Extract the [X, Y] coordinate from the center of the cell holding the provided text.  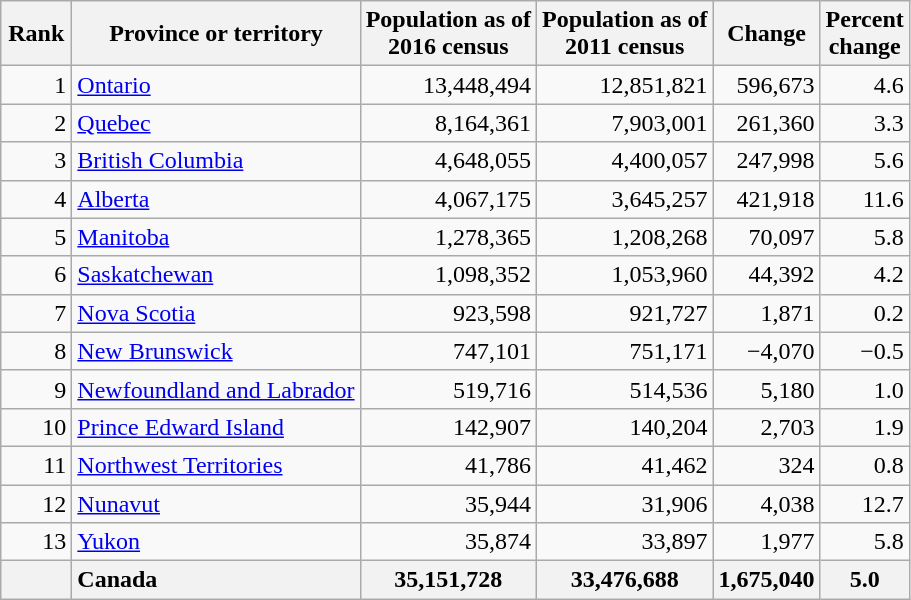
33,897 [625, 542]
7 [36, 313]
Manitoba [216, 237]
3 [36, 161]
4,648,055 [448, 161]
1,098,352 [448, 275]
35,151,728 [448, 580]
Ontario [216, 85]
1.9 [864, 427]
Rank [36, 34]
Alberta [216, 199]
9 [36, 389]
923,598 [448, 313]
Province or territory [216, 34]
747,101 [448, 351]
1,208,268 [625, 237]
Change [766, 34]
44,392 [766, 275]
−0.5 [864, 351]
5,180 [766, 389]
751,171 [625, 351]
13 [36, 542]
4,038 [766, 503]
247,998 [766, 161]
British Columbia [216, 161]
31,906 [625, 503]
5.0 [864, 580]
142,907 [448, 427]
Canada [216, 580]
Yukon [216, 542]
11.6 [864, 199]
2 [36, 123]
Percentchange [864, 34]
−4,070 [766, 351]
3.3 [864, 123]
10 [36, 427]
1,278,365 [448, 237]
13,448,494 [448, 85]
Saskatchewan [216, 275]
0.2 [864, 313]
1,977 [766, 542]
41,462 [625, 465]
35,874 [448, 542]
Nova Scotia [216, 313]
1 [36, 85]
4 [36, 199]
6 [36, 275]
Newfoundland and Labrador [216, 389]
12 [36, 503]
Northwest Territories [216, 465]
8 [36, 351]
261,360 [766, 123]
4,400,057 [625, 161]
519,716 [448, 389]
421,918 [766, 199]
Prince Edward Island [216, 427]
4,067,175 [448, 199]
514,536 [625, 389]
41,786 [448, 465]
7,903,001 [625, 123]
0.8 [864, 465]
12,851,821 [625, 85]
70,097 [766, 237]
1,871 [766, 313]
11 [36, 465]
Population as of2011 census [625, 34]
1,053,960 [625, 275]
2,703 [766, 427]
35,944 [448, 503]
596,673 [766, 85]
33,476,688 [625, 580]
921,727 [625, 313]
1,675,040 [766, 580]
8,164,361 [448, 123]
12.7 [864, 503]
4.2 [864, 275]
1.0 [864, 389]
324 [766, 465]
3,645,257 [625, 199]
New Brunswick [216, 351]
5 [36, 237]
Quebec [216, 123]
Nunavut [216, 503]
4.6 [864, 85]
Population as of2016 census [448, 34]
5.6 [864, 161]
140,204 [625, 427]
